Detect which cell encompasses the target text, then output its [x, y] center coordinate. 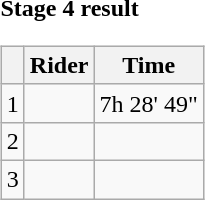
3 [12, 179]
Time [148, 65]
1 [12, 103]
Rider [59, 65]
7h 28' 49" [148, 103]
2 [12, 141]
